From the cell containing the given text, extract its center point as [x, y] coordinate. 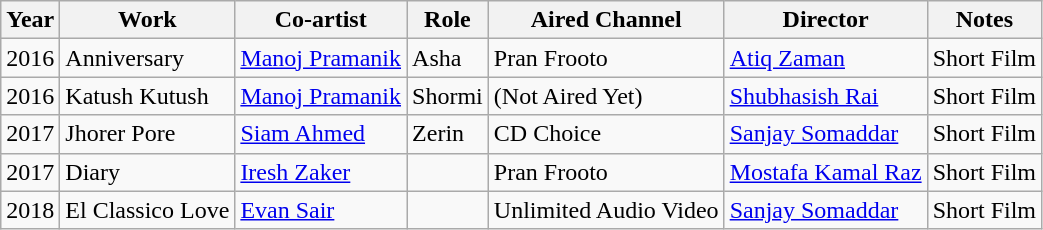
Zerin [448, 134]
Year [30, 20]
El Classico Love [148, 210]
2018 [30, 210]
Jhorer Pore [148, 134]
Atiq Zaman [826, 58]
(Not Aired Yet) [606, 96]
CD Choice [606, 134]
Asha [448, 58]
Evan Sair [321, 210]
Aired Channel [606, 20]
Shormi [448, 96]
Work [148, 20]
Co-artist [321, 20]
Katush Kutush [148, 96]
Mostafa Kamal Raz [826, 172]
Role [448, 20]
Anniversary [148, 58]
Notes [984, 20]
Director [826, 20]
Shubhasish Rai [826, 96]
Diary [148, 172]
Iresh Zaker [321, 172]
Siam Ahmed [321, 134]
Unlimited Audio Video [606, 210]
